Search for the cell housing the specified text and yield its [x, y] center coordinate. 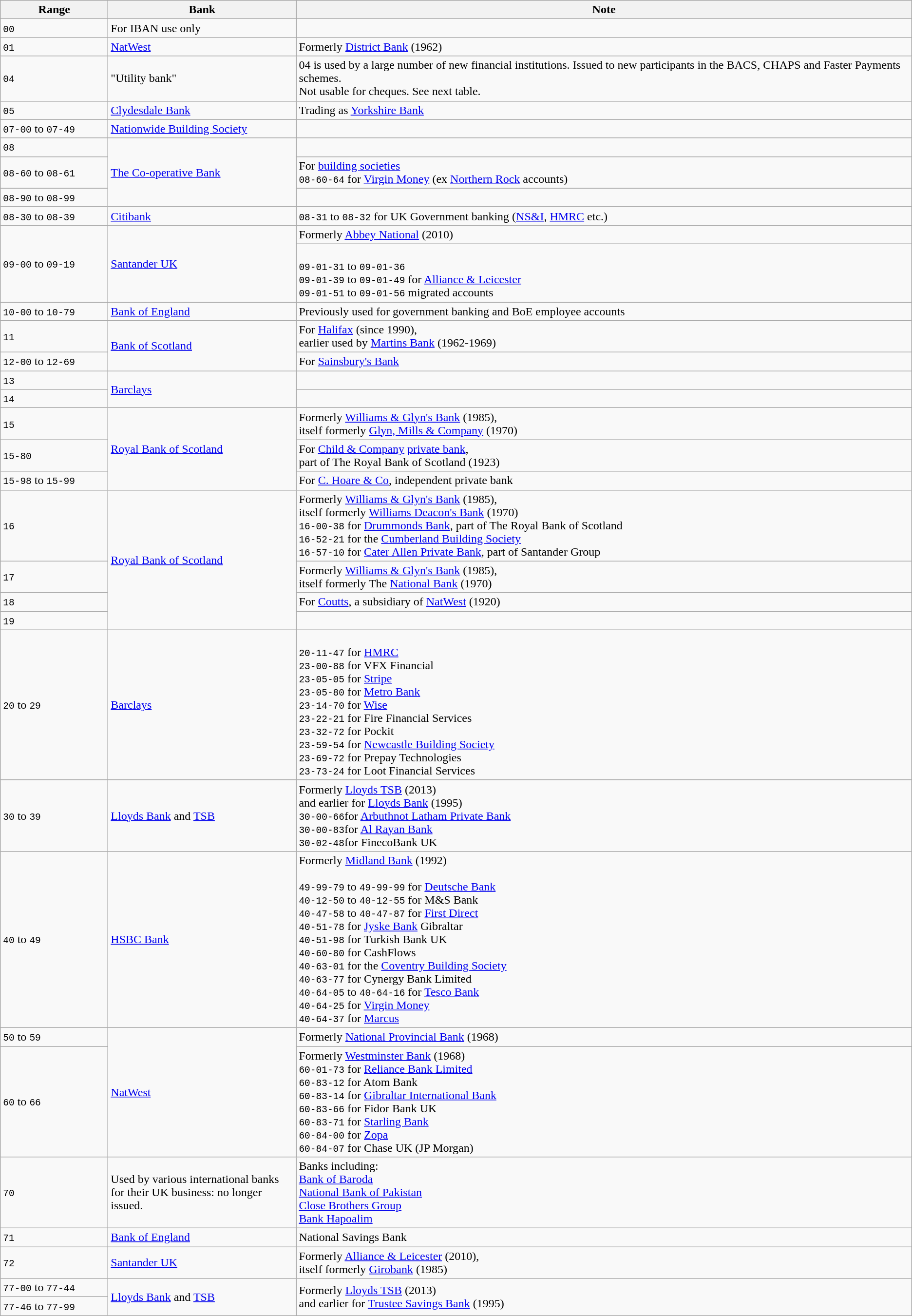
HSBC Bank [202, 939]
08-60 to 08-61 [55, 173]
77-46 to 77-99 [55, 1306]
01 [55, 47]
Banks including:Bank of BarodaNational Bank of PakistanClose Brothers GroupBank Hapoalim [604, 1193]
18 [55, 602]
13 [55, 380]
60 to 66 [55, 1102]
72 [55, 1262]
19 [55, 620]
For building societies 08-60-64 for Virgin Money (ex Northern Rock accounts) [604, 173]
15-80 [55, 455]
"Utility bank" [202, 78]
For Coutts, a subsidiary of NatWest (1920) [604, 602]
Clydesdale Bank [202, 110]
09-01-31 to 09-01-36 09-01-39 to 09-01-49 for Alliance & Leicester 09-01-51 to 09-01-56 migrated accounts [604, 273]
Trading as Yorkshire Bank [604, 110]
05 [55, 110]
The Co-operative Bank [202, 173]
Bank of Scotland [202, 346]
Formerly Alliance & Leicester (2010), itself formerly Girobank (1985) [604, 1262]
Previously used for government banking and BoE employee accounts [604, 311]
Bank [202, 10]
14 [55, 399]
20 to 29 [55, 705]
08-31 to 08-32 for UK Government banking (NS&I, HMRC etc.) [604, 216]
08-90 to 08-99 [55, 197]
Nationwide Building Society [202, 129]
12-00 to 12-69 [55, 362]
For Sainsbury's Bank [604, 362]
08-30 to 08-39 [55, 216]
30 to 39 [55, 815]
10-00 to 10-79 [55, 311]
Used by various international banks for their UK business: no longer issued. [202, 1193]
Citibank [202, 216]
50 to 59 [55, 1037]
09-00 to 09-19 [55, 263]
11 [55, 336]
Formerly District Bank (1962) [604, 47]
Formerly Abbey National (2010) [604, 234]
For Halifax (since 1990), earlier used by Martins Bank (1962-1969) [604, 336]
Note [604, 10]
For Child & Company private bank,part of The Royal Bank of Scotland (1923) [604, 455]
17 [55, 577]
71 [55, 1238]
Formerly National Provincial Bank (1968) [604, 1037]
15-98 to 15-99 [55, 481]
08 [55, 147]
04 [55, 78]
Formerly Williams & Glyn's Bank (1985), itself formerly The National Bank (1970) [604, 577]
National Savings Bank [604, 1238]
Range [55, 10]
16 [55, 525]
07-00 to 07-49 [55, 129]
15 [55, 424]
70 [55, 1193]
77-00 to 77-44 [55, 1288]
For IBAN use only [202, 28]
40 to 49 [55, 939]
For C. Hoare & Co, independent private bank [604, 481]
Formerly Lloyds TSB (2013) and earlier for Trustee Savings Bank (1995) [604, 1297]
Formerly Williams & Glyn's Bank (1985), itself formerly Glyn, Mills & Company (1970) [604, 424]
00 [55, 28]
